Pinpoint the cell where the given text exists, returning its (X, Y) midpoint coordinate. 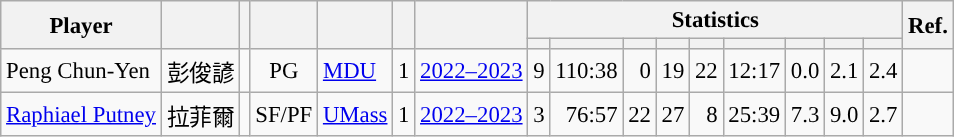
2.1 (844, 71)
0 (640, 71)
110:38 (586, 71)
UMass (356, 115)
9.0 (844, 115)
拉菲爾 (200, 115)
2.4 (884, 71)
Player (82, 25)
7.3 (806, 115)
3 (539, 115)
Raphiael Putney (82, 115)
Peng Chun-Yen (82, 71)
27 (672, 115)
0.0 (806, 71)
8 (706, 115)
76:57 (586, 115)
SF/PF (284, 115)
彭俊諺 (200, 71)
25:39 (754, 115)
12:17 (754, 71)
Ref. (928, 25)
PG (284, 71)
19 (672, 71)
Statistics (716, 20)
2.7 (884, 115)
MDU (356, 71)
9 (539, 71)
